Extract the (x, y) coordinate from the center of the cell holding the provided text.  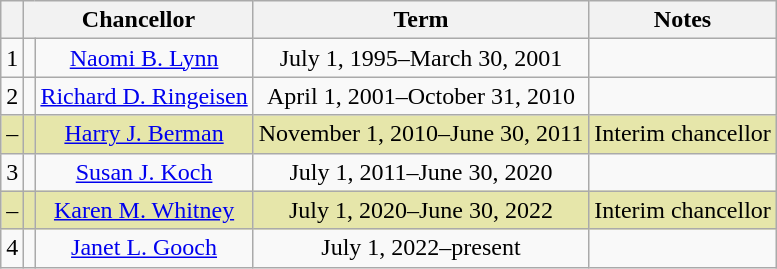
Karen M. Whitney (144, 210)
3 (12, 172)
Chancellor (138, 20)
Naomi B. Lynn (144, 58)
April 1, 2001–October 31, 2010 (420, 96)
Term (420, 20)
July 1, 2011–June 30, 2020 (420, 172)
July 1, 1995–March 30, 2001 (420, 58)
November 1, 2010–June 30, 2011 (420, 134)
Harry J. Berman (144, 134)
July 1, 2020–June 30, 2022 (420, 210)
Notes (683, 20)
1 (12, 58)
July 1, 2022–present (420, 248)
Susan J. Koch (144, 172)
Janet L. Gooch (144, 248)
2 (12, 96)
Richard D. Ringeisen (144, 96)
4 (12, 248)
